Scan for the cell matching the given text and deliver its [X, Y] coordinate at center. 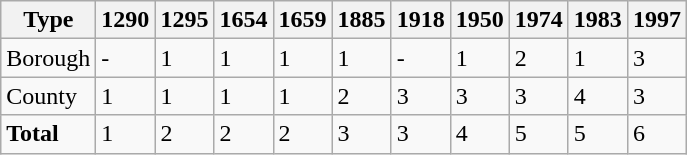
1290 [126, 20]
1983 [598, 20]
6 [656, 134]
1654 [244, 20]
Total [48, 134]
1885 [362, 20]
1918 [420, 20]
1974 [538, 20]
Type [48, 20]
County [48, 96]
1950 [480, 20]
1997 [656, 20]
1659 [302, 20]
1295 [184, 20]
Borough [48, 58]
